Return the (x, y) coordinate for the center point of the cell that contains the specified text.  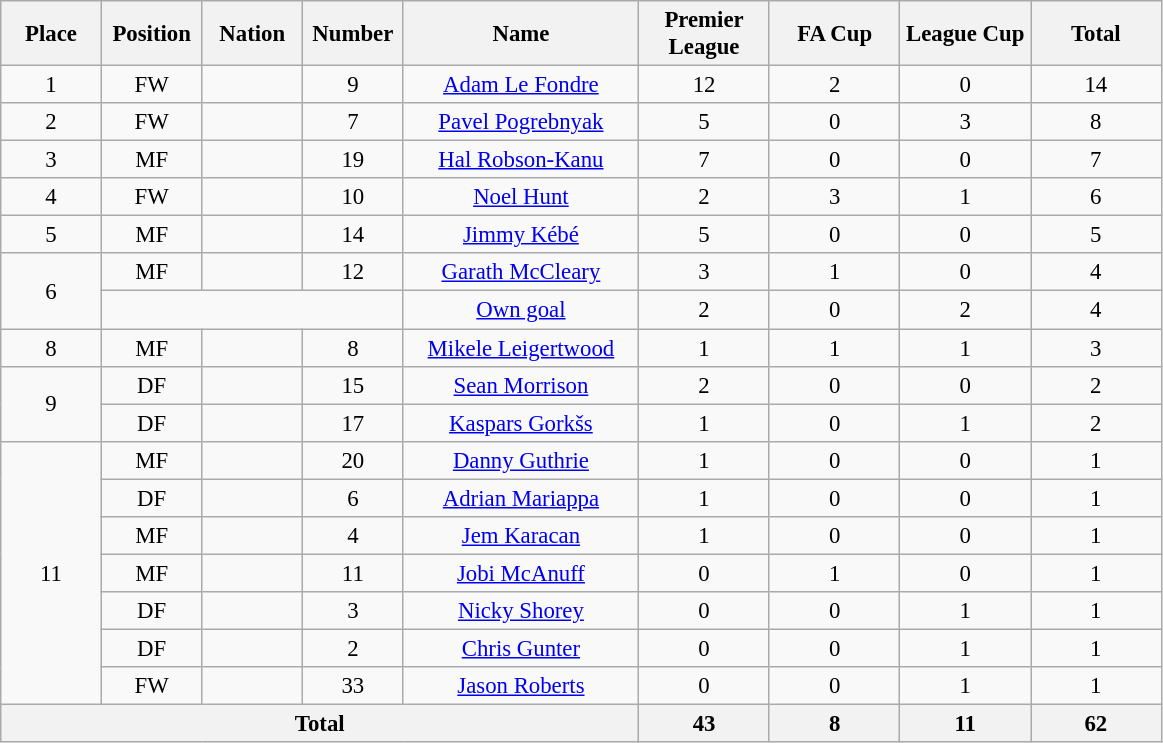
Place (52, 34)
Adrian Mariappa (521, 498)
Kaspars Gorkšs (521, 423)
Nation (252, 34)
15 (354, 385)
20 (354, 460)
33 (354, 686)
League Cup (966, 34)
Mikele Leigertwood (521, 348)
Hal Robson-Kanu (521, 160)
Chris Gunter (521, 648)
Danny Guthrie (521, 460)
Jem Karacan (521, 536)
Noel Hunt (521, 197)
Adam Le Fondre (521, 85)
FA Cup (834, 34)
Position (152, 34)
Nicky Shorey (521, 611)
17 (354, 423)
Jobi McAnuff (521, 573)
19 (354, 160)
Number (354, 34)
62 (1096, 724)
Jimmy Kébé (521, 235)
43 (704, 724)
10 (354, 197)
Garath McCleary (521, 273)
Pavel Pogrebnyak (521, 122)
Name (521, 34)
Own goal (521, 310)
Sean Morrison (521, 385)
Jason Roberts (521, 686)
Premier League (704, 34)
